Find where the given text appears and provide that cell's center as (X, Y) coordinate. 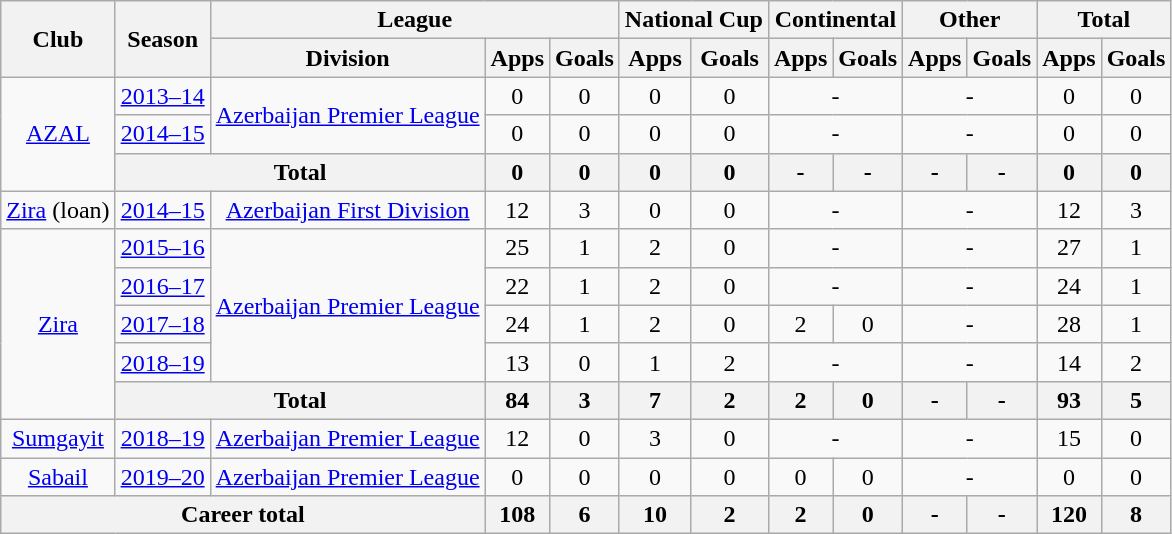
Division (348, 58)
National Cup (694, 20)
14 (1069, 362)
League (414, 20)
93 (1069, 400)
Continental (835, 20)
13 (517, 362)
6 (585, 515)
Sumgayit (58, 438)
84 (517, 400)
5 (1136, 400)
22 (517, 286)
15 (1069, 438)
2016–17 (162, 286)
Club (58, 39)
Zira (loan) (58, 210)
Season (162, 39)
2019–20 (162, 477)
AZAL (58, 134)
27 (1069, 248)
Sabail (58, 477)
2017–18 (162, 324)
2015–16 (162, 248)
Career total (243, 515)
28 (1069, 324)
108 (517, 515)
120 (1069, 515)
Azerbaijan First Division (348, 210)
25 (517, 248)
8 (1136, 515)
Zira (58, 324)
10 (655, 515)
Other (970, 20)
2013–14 (162, 96)
7 (655, 400)
